Identify which cell holds the provided text, then report its [X, Y] central coordinate. 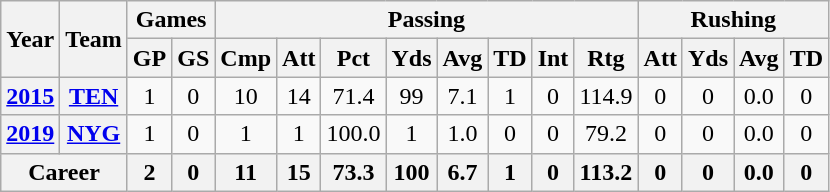
114.9 [606, 96]
1.0 [462, 134]
Passing [426, 20]
Year [30, 39]
Team [94, 39]
73.3 [354, 172]
Rtg [606, 58]
2015 [30, 96]
100.0 [354, 134]
113.2 [606, 172]
TEN [94, 96]
2019 [30, 134]
Pct [354, 58]
2 [149, 172]
11 [246, 172]
71.4 [354, 96]
Cmp [246, 58]
79.2 [606, 134]
Rushing [734, 20]
7.1 [462, 96]
15 [299, 172]
NYG [94, 134]
14 [299, 96]
Career [64, 172]
10 [246, 96]
GS [194, 58]
Int [553, 58]
100 [412, 172]
99 [412, 96]
GP [149, 58]
Games [170, 20]
6.7 [462, 172]
